Return (X, Y) of the center of cell containing provided text 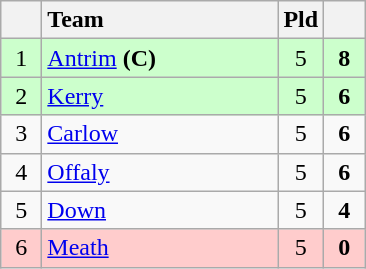
Antrim (C) (160, 58)
Team (160, 20)
Offaly (160, 172)
3 (22, 134)
Kerry (160, 96)
8 (344, 58)
1 (22, 58)
Carlow (160, 134)
Down (160, 210)
0 (344, 248)
Pld (301, 20)
Meath (160, 248)
2 (22, 96)
